Scan for the cell matching the given text and deliver its (x, y) coordinate at center. 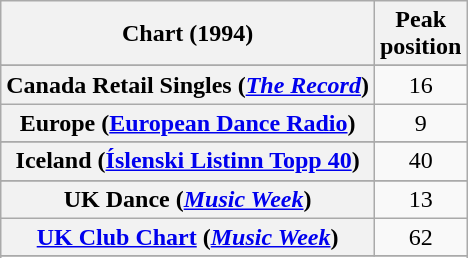
Iceland (Íslenski Listinn Topp 40) (188, 161)
UK Club Chart (Music Week) (188, 237)
Chart (1994) (188, 34)
9 (420, 123)
Europe (European Dance Radio) (188, 123)
62 (420, 237)
40 (420, 161)
Peakposition (420, 34)
13 (420, 199)
UK Dance (Music Week) (188, 199)
Canada Retail Singles (The Record) (188, 85)
16 (420, 85)
